Scan for the cell matching the given text and deliver its (X, Y) coordinate at center. 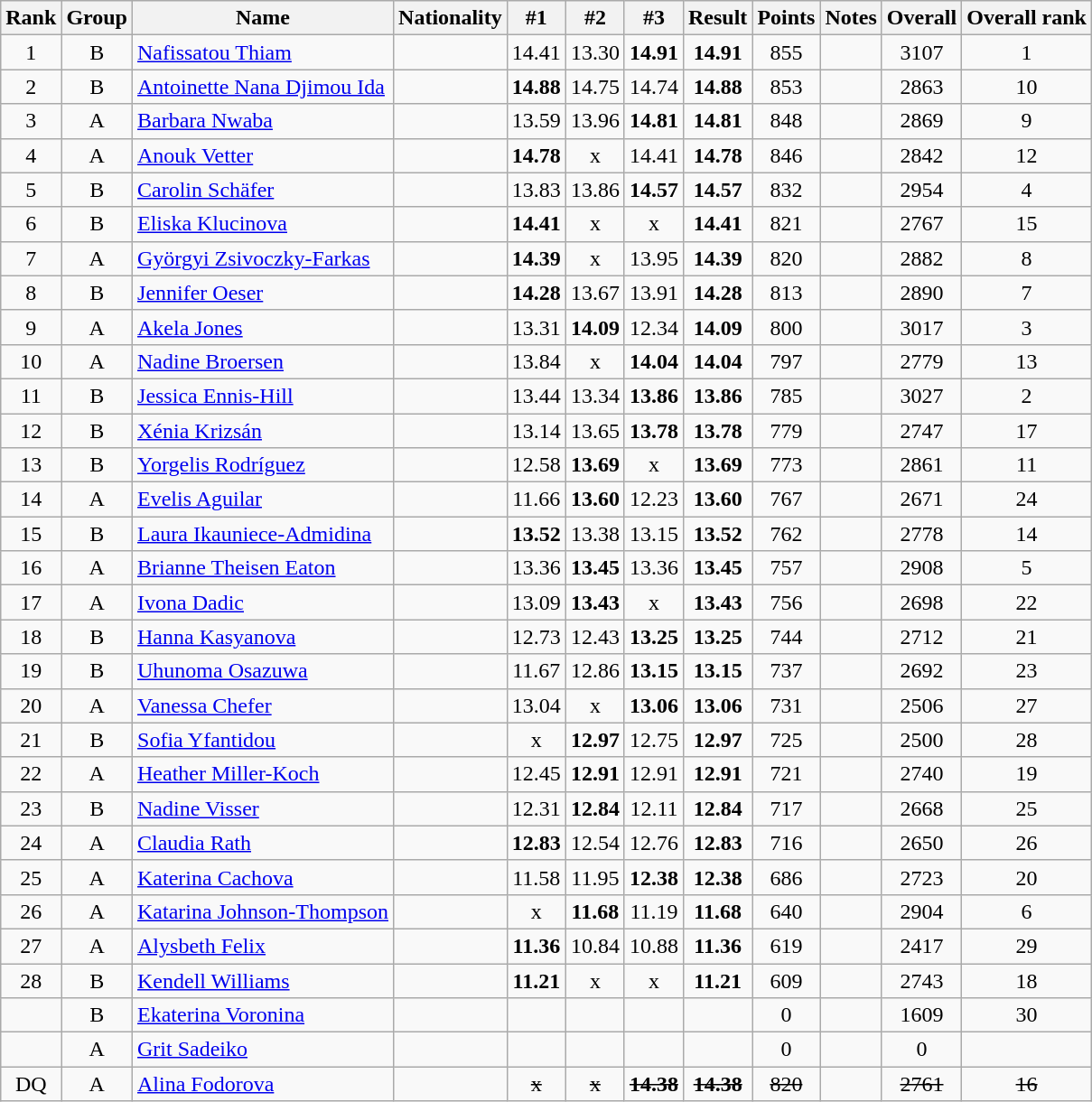
13.44 (537, 396)
2506 (921, 705)
2650 (921, 843)
2671 (921, 500)
813 (786, 293)
13.96 (594, 121)
Heather Miller-Koch (264, 774)
737 (786, 671)
11.66 (537, 500)
12.76 (654, 843)
#3 (654, 18)
Name (264, 18)
2767 (921, 224)
821 (786, 224)
Sofia Yfantidou (264, 740)
Evelis Aguilar (264, 500)
756 (786, 602)
Carolin Schäfer (264, 190)
Eliska Klucinova (264, 224)
13.83 (537, 190)
785 (786, 396)
12.43 (594, 637)
30 (1027, 1015)
619 (786, 946)
13.30 (594, 52)
13.14 (537, 431)
731 (786, 705)
10.88 (654, 946)
13.04 (537, 705)
Nadine Broersen (264, 361)
2712 (921, 637)
10.84 (594, 946)
Brianne Theisen Eaton (264, 568)
716 (786, 843)
Nadine Visser (264, 808)
767 (786, 500)
Nationality (451, 18)
2698 (921, 602)
Katarina Johnson-Thompson (264, 911)
800 (786, 327)
762 (786, 534)
Alina Fodorova (264, 1084)
3107 (921, 52)
Rank (31, 18)
29 (1027, 946)
2723 (921, 877)
13.65 (594, 431)
2747 (921, 431)
Points (786, 18)
Ivona Dadic (264, 602)
11.58 (537, 877)
12.73 (537, 637)
744 (786, 637)
#2 (594, 18)
2861 (921, 465)
2740 (921, 774)
13.31 (537, 327)
Kendell Williams (264, 980)
2692 (921, 671)
2904 (921, 911)
2869 (921, 121)
686 (786, 877)
Claudia Rath (264, 843)
13.95 (654, 258)
Ekaterina Voronina (264, 1015)
Nafissatou Thiam (264, 52)
848 (786, 121)
13.59 (537, 121)
Akela Jones (264, 327)
13.38 (594, 534)
12.31 (537, 808)
2882 (921, 258)
2954 (921, 190)
Vanessa Chefer (264, 705)
12.54 (594, 843)
Notes (851, 18)
13.09 (537, 602)
2761 (921, 1084)
797 (786, 361)
13.67 (594, 293)
Overall (921, 18)
640 (786, 911)
11.95 (594, 877)
Overall rank (1027, 18)
853 (786, 87)
1609 (921, 1015)
2890 (921, 293)
Alysbeth Felix (264, 946)
Jennifer Oeser (264, 293)
12.86 (594, 671)
12.11 (654, 808)
14.75 (594, 87)
12.34 (654, 327)
Hanna Kasyanova (264, 637)
#1 (537, 18)
11.19 (654, 911)
Katerina Cachova (264, 877)
14.74 (654, 87)
Antoinette Nana Djimou Ida (264, 87)
609 (786, 980)
12.23 (654, 500)
13.34 (594, 396)
Xénia Krizsán (264, 431)
2778 (921, 534)
Group (98, 18)
Barbara Nwaba (264, 121)
855 (786, 52)
Anouk Vetter (264, 155)
13.84 (537, 361)
13.91 (654, 293)
Györgyi Zsivoczky-Farkas (264, 258)
721 (786, 774)
Laura Ikauniece-Admidina (264, 534)
Result (717, 18)
2842 (921, 155)
832 (786, 190)
2668 (921, 808)
846 (786, 155)
Grit Sadeiko (264, 1050)
3027 (921, 396)
3017 (921, 327)
2779 (921, 361)
Uhunoma Osazuwa (264, 671)
Jessica Ennis-Hill (264, 396)
12.45 (537, 774)
757 (786, 568)
11.67 (537, 671)
DQ (31, 1084)
717 (786, 808)
12.58 (537, 465)
Yorgelis Rodríguez (264, 465)
2863 (921, 87)
2908 (921, 568)
2500 (921, 740)
779 (786, 431)
2743 (921, 980)
12.75 (654, 740)
773 (786, 465)
725 (786, 740)
2417 (921, 946)
